Return (X, Y) of the center of cell containing provided text 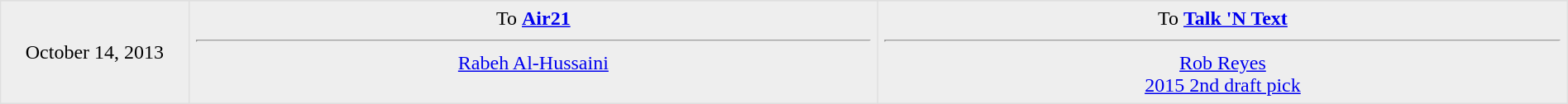
To Air21Rabeh Al-Hussaini (533, 52)
October 14, 2013 (94, 52)
To Talk 'N TextRob Reyes 2015 2nd draft pick (1223, 52)
